Search for the cell housing the specified text and yield its [x, y] center coordinate. 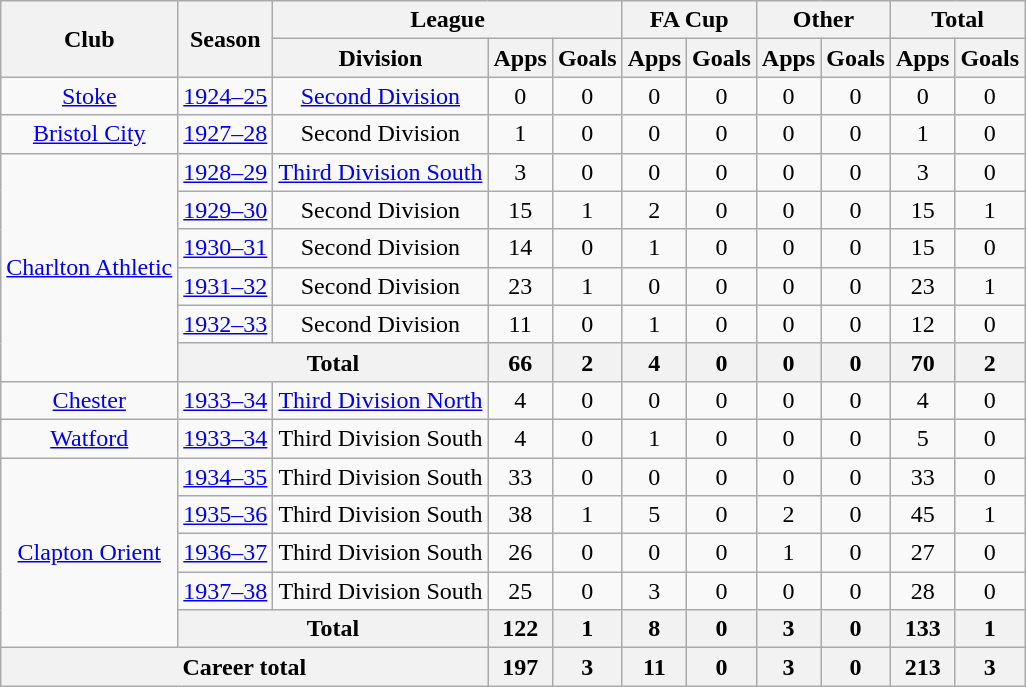
1934–35 [226, 477]
1928–29 [226, 172]
Watford [90, 438]
1935–36 [226, 515]
70 [922, 362]
14 [520, 248]
1924–25 [226, 96]
12 [922, 324]
1927–28 [226, 134]
Club [90, 39]
66 [520, 362]
27 [922, 553]
Career total [244, 667]
1937–38 [226, 591]
1930–31 [226, 248]
Chester [90, 400]
Other [823, 20]
Charlton Athletic [90, 267]
25 [520, 591]
26 [520, 553]
38 [520, 515]
1932–33 [226, 324]
122 [520, 629]
Stoke [90, 96]
1929–30 [226, 210]
Bristol City [90, 134]
League [448, 20]
8 [654, 629]
Division [380, 58]
133 [922, 629]
213 [922, 667]
Season [226, 39]
28 [922, 591]
1931–32 [226, 286]
Clapton Orient [90, 553]
45 [922, 515]
197 [520, 667]
FA Cup [689, 20]
Third Division North [380, 400]
1936–37 [226, 553]
